Output the [x, y] coordinate of the center of the cell containing the given text.  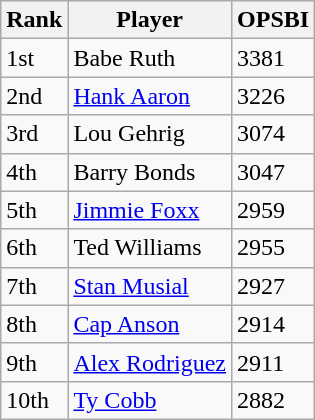
Ted Williams [150, 248]
1st [34, 58]
Cap Anson [150, 324]
4th [34, 172]
7th [34, 286]
Rank [34, 20]
9th [34, 362]
3381 [274, 58]
2927 [274, 286]
Barry Bonds [150, 172]
Jimmie Foxx [150, 210]
3226 [274, 96]
5th [34, 210]
2911 [274, 362]
3047 [274, 172]
2882 [274, 400]
Player [150, 20]
Lou Gehrig [150, 134]
Stan Musial [150, 286]
2959 [274, 210]
8th [34, 324]
Hank Aaron [150, 96]
Alex Rodriguez [150, 362]
Babe Ruth [150, 58]
2nd [34, 96]
10th [34, 400]
3074 [274, 134]
6th [34, 248]
2914 [274, 324]
OPSBI [274, 20]
Ty Cobb [150, 400]
3rd [34, 134]
2955 [274, 248]
